Search for the cell housing the specified text and yield its [x, y] center coordinate. 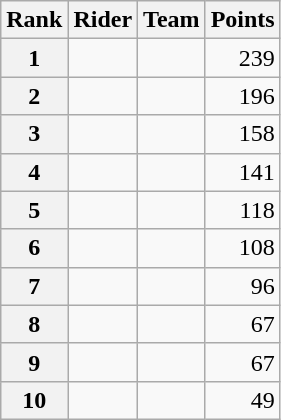
6 [34, 248]
Points [242, 20]
Rider [103, 20]
9 [34, 362]
5 [34, 210]
8 [34, 324]
Rank [34, 20]
96 [242, 286]
239 [242, 58]
3 [34, 134]
108 [242, 248]
7 [34, 286]
2 [34, 96]
10 [34, 400]
118 [242, 210]
49 [242, 400]
158 [242, 134]
196 [242, 96]
Team [172, 20]
141 [242, 172]
1 [34, 58]
4 [34, 172]
